From the cell containing the given text, extract its center point as [x, y] coordinate. 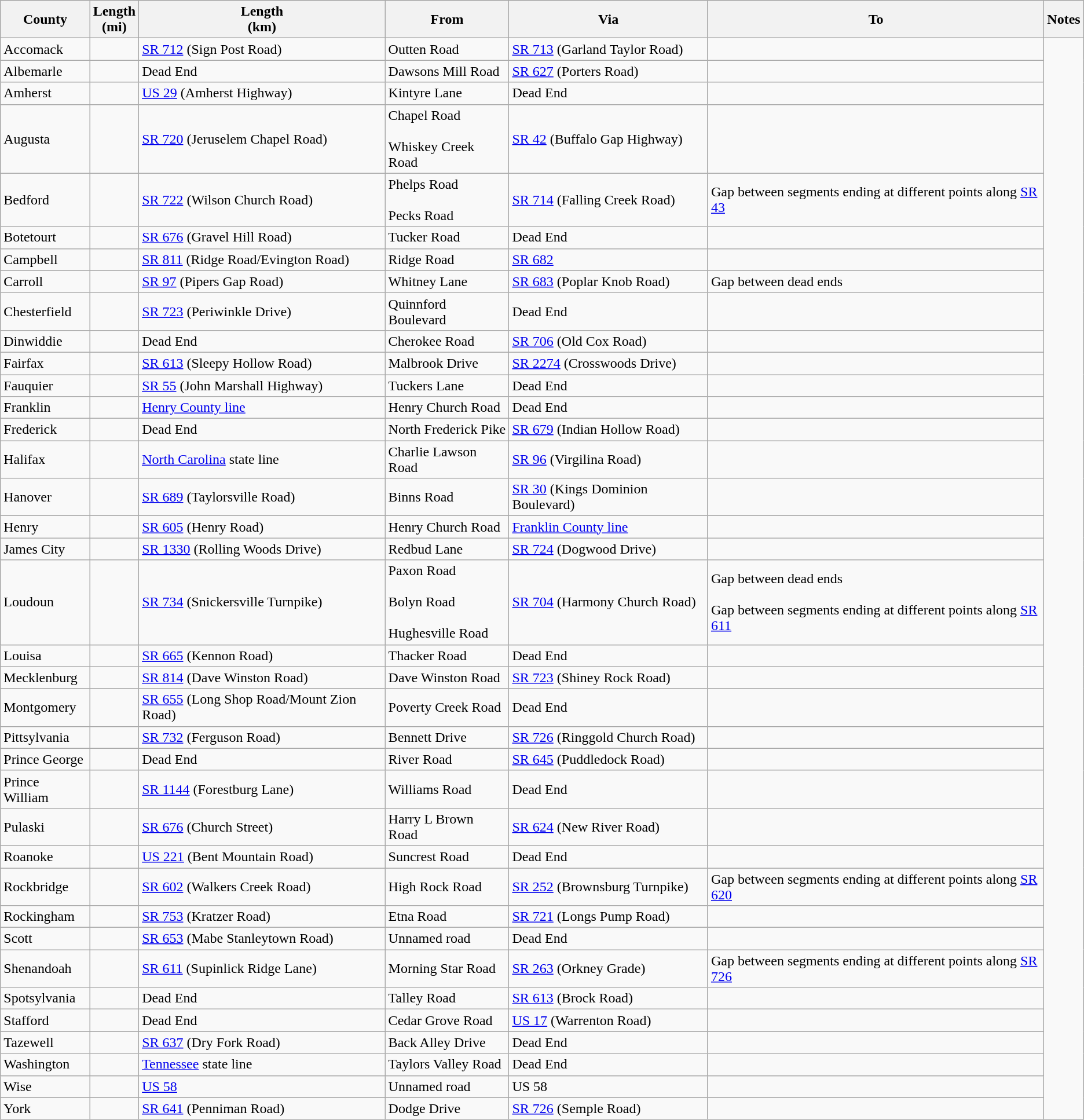
Tennessee state line [262, 1064]
Notes [1064, 20]
Prince George [45, 759]
Dave Winston Road [447, 678]
SR 1144 (Forestburg Lane) [262, 789]
Talley Road [447, 998]
Binns Road [447, 497]
Rockingham [45, 917]
Outten Road [447, 49]
Poverty Creek Road [447, 708]
James City [45, 549]
Tuckers Lane [447, 385]
SR 726 (Semple Road) [609, 1108]
SR 682 [609, 259]
SR 55 (John Marshall Highway) [262, 385]
Charlie Lawson Road [447, 460]
Phelps RoadPecks Road [447, 200]
Pulaski [45, 827]
SR 602 (Walkers Creek Road) [262, 886]
Whitney Lane [447, 281]
High Rock Road [447, 886]
Gap between segments ending at different points along SR 620 [876, 886]
SR 723 (Periwinkle Drive) [262, 312]
Rockbridge [45, 886]
Length(km) [262, 20]
SR 706 (Old Cox Road) [609, 341]
Pittsylvania [45, 737]
Amherst [45, 93]
SR 263 (Orkney Grade) [609, 968]
Franklin County line [609, 527]
Spotsylvania [45, 998]
SR 722 (Wilson Church Road) [262, 200]
York [45, 1108]
Frederick [45, 430]
SR 676 (Gravel Hill Road) [262, 237]
Henry County line [262, 408]
Prince William [45, 789]
Tucker Road [447, 237]
SR 613 (Sleepy Hollow Road) [262, 363]
SR 724 (Dogwood Drive) [609, 549]
Augusta [45, 139]
SR 42 (Buffalo Gap Highway) [609, 139]
Campbell [45, 259]
SR 97 (Pipers Gap Road) [262, 281]
SR 252 (Brownsburg Turnpike) [609, 886]
SR 811 (Ridge Road/Evington Road) [262, 259]
Gap between segments ending at different points along SR 726 [876, 968]
SR 712 (Sign Post Road) [262, 49]
SR 665 (Kennon Road) [262, 656]
SR 689 (Taylorsville Road) [262, 497]
Hanover [45, 497]
Franklin [45, 408]
US 17 (Warrenton Road) [609, 1020]
Quinnford Boulevard [447, 312]
Thacker Road [447, 656]
Henry [45, 527]
SR 1330 (Rolling Woods Drive) [262, 549]
Gap between dead ends [876, 281]
Gap between segments ending at different points along SR 43 [876, 200]
SR 605 (Henry Road) [262, 527]
Cherokee Road [447, 341]
Suncrest Road [447, 857]
SR 627 (Porters Road) [609, 71]
Bedford [45, 200]
Mecklenburg [45, 678]
Scott [45, 939]
Williams Road [447, 789]
Fairfax [45, 363]
Carroll [45, 281]
To [876, 20]
Shenandoah [45, 968]
SR 613 (Brock Road) [609, 998]
SR 726 (Ringgold Church Road) [609, 737]
North Carolina state line [262, 460]
Albemarle [45, 71]
US 29 (Amherst Highway) [262, 93]
Etna Road [447, 917]
SR 713 (Garland Taylor Road) [609, 49]
SR 683 (Poplar Knob Road) [609, 281]
Tazewell [45, 1042]
SR 714 (Falling Creek Road) [609, 200]
SR 814 (Dave Winston Road) [262, 678]
Accomack [45, 49]
SR 734 (Snickersville Turnpike) [262, 602]
Louisa [45, 656]
North Frederick Pike [447, 430]
SR 676 (Church Street) [262, 827]
Stafford [45, 1020]
SR 641 (Penniman Road) [262, 1108]
SR 611 (Supinlick Ridge Lane) [262, 968]
Back Alley Drive [447, 1042]
Harry L Brown Road [447, 827]
US 221 (Bent Mountain Road) [262, 857]
Dodge Drive [447, 1108]
SR 720 (Jeruselem Chapel Road) [262, 139]
SR 704 (Harmony Church Road) [609, 602]
Dinwiddie [45, 341]
SR 723 (Shiney Rock Road) [609, 678]
SR 645 (Puddledock Road) [609, 759]
Bennett Drive [447, 737]
SR 753 (Kratzer Road) [262, 917]
Length(mi) [114, 20]
Montgomery [45, 708]
Gap between dead endsGap between segments ending at different points along SR 611 [876, 602]
Washington [45, 1064]
County [45, 20]
Redbud Lane [447, 549]
SR 732 (Ferguson Road) [262, 737]
Cedar Grove Road [447, 1020]
From [447, 20]
Chapel RoadWhiskey Creek Road [447, 139]
Kintyre Lane [447, 93]
SR 637 (Dry Fork Road) [262, 1042]
Chesterfield [45, 312]
Dawsons Mill Road [447, 71]
Paxon RoadBolyn RoadHughesville Road [447, 602]
SR 96 (Virgilina Road) [609, 460]
Botetourt [45, 237]
SR 2274 (Crosswoods Drive) [609, 363]
SR 653 (Mabe Stanleytown Road) [262, 939]
Via [609, 20]
Taylors Valley Road [447, 1064]
Halifax [45, 460]
Morning Star Road [447, 968]
Malbrook Drive [447, 363]
Loudoun [45, 602]
Roanoke [45, 857]
SR 655 (Long Shop Road/Mount Zion Road) [262, 708]
SR 679 (Indian Hollow Road) [609, 430]
SR 30 (Kings Dominion Boulevard) [609, 497]
Fauquier [45, 385]
Ridge Road [447, 259]
River Road [447, 759]
SR 624 (New River Road) [609, 827]
Wise [45, 1086]
SR 721 (Longs Pump Road) [609, 917]
